Return (x, y) of the center of cell containing provided text 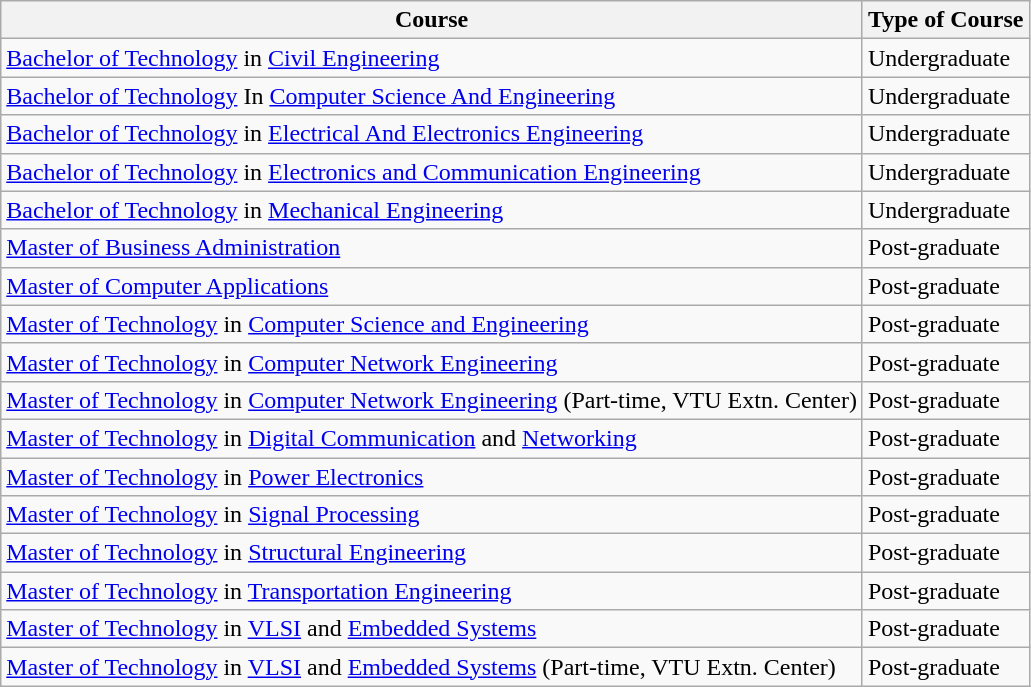
Bachelor of Technology In Computer Science And Engineering (432, 96)
Master of Technology in VLSI and Embedded Systems (432, 629)
Bachelor of Technology in Civil Engineering (432, 58)
Type of Course (946, 20)
Master of Technology in Computer Science and Engineering (432, 324)
Course (432, 20)
Master of Technology in Computer Network Engineering (432, 362)
Master of Technology in Structural Engineering (432, 553)
Bachelor of Technology in Electrical And Electronics Engineering (432, 134)
Master of Technology in Digital Communication and Networking (432, 438)
Master of Technology in Power Electronics (432, 477)
Master of Business Administration (432, 248)
Bachelor of Technology in Electronics and Communication Engineering (432, 172)
Master of Technology in Signal Processing (432, 515)
Master of Computer Applications (432, 286)
Bachelor of Technology in Mechanical Engineering (432, 210)
Master of Technology in VLSI and Embedded Systems (Part-time, VTU Extn. Center) (432, 667)
Master of Technology in Transportation Engineering (432, 591)
Master of Technology in Computer Network Engineering (Part-time, VTU Extn. Center) (432, 400)
